Provide the (x, y) coordinate of the cell's center where the given text is located.  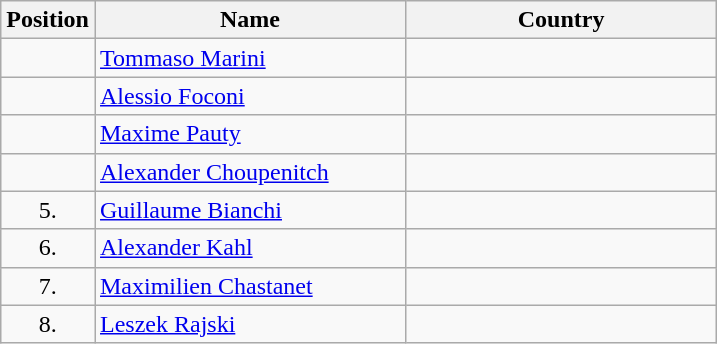
Alexander Kahl (250, 248)
Position (48, 20)
Leszek Rajski (250, 324)
Alexander Choupenitch (250, 172)
Maximilien Chastanet (250, 286)
8. (48, 324)
Country (562, 20)
Maxime Pauty (250, 134)
7. (48, 286)
6. (48, 248)
Tommaso Marini (250, 58)
5. (48, 210)
Guillaume Bianchi (250, 210)
Name (250, 20)
Alessio Foconi (250, 96)
